Return [x, y] of the center of cell containing provided text 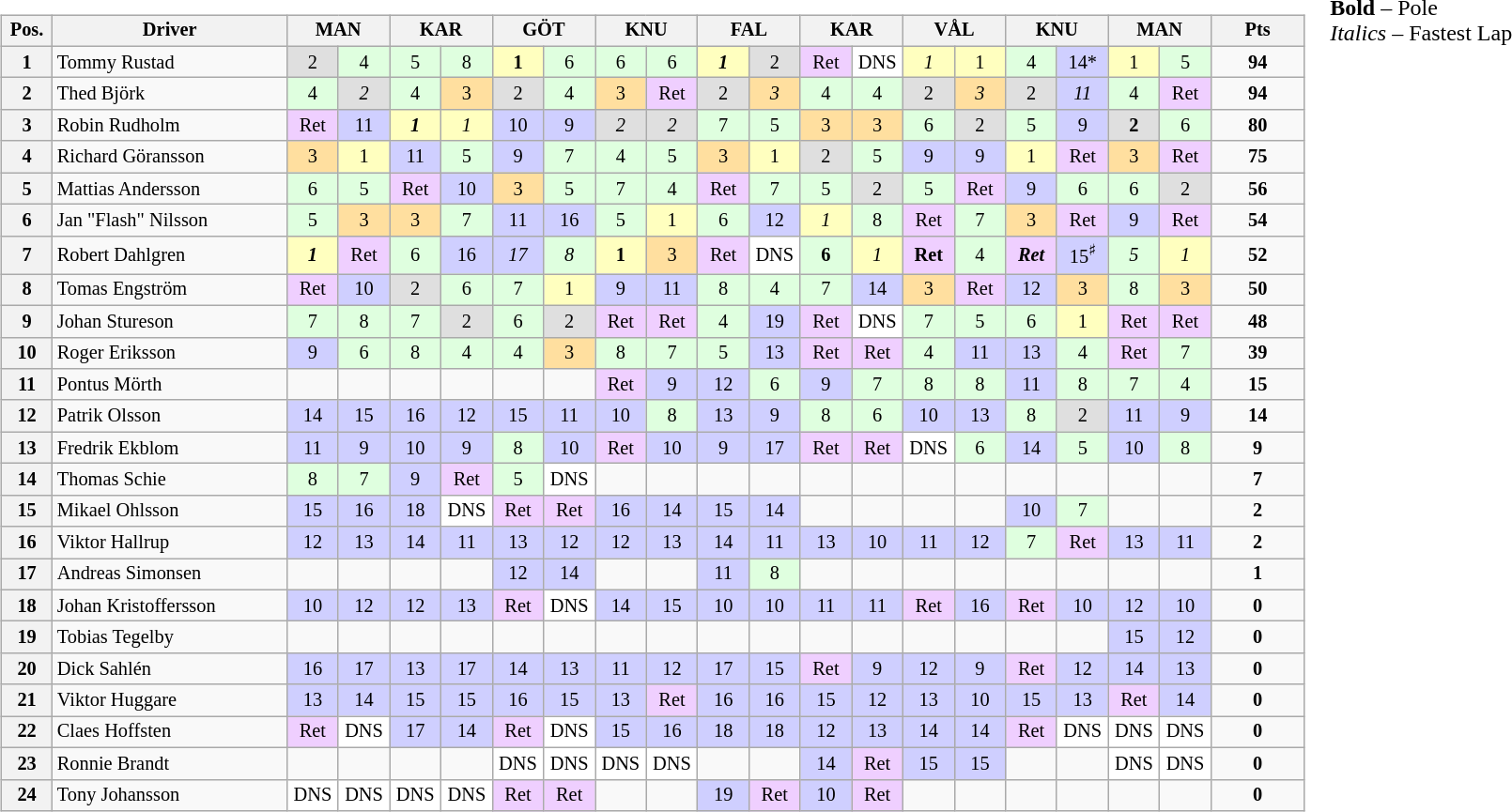
Mikael Ohlsson [170, 511]
56 [1257, 189]
Dick Sahlén [170, 669]
52 [1257, 254]
Robert Dahlgren [170, 254]
15♯ [1082, 254]
Viktor Hallrup [170, 543]
Johan Stureson [170, 321]
Andreas Simonsen [170, 575]
Viktor Huggare [170, 700]
Thomas Schie [170, 480]
Tomas Engström [170, 290]
54 [1257, 221]
22 [26, 732]
75 [1257, 157]
Richard Göransson [170, 157]
Pos. [26, 31]
Robin Rudholm [170, 126]
Johan Kristoffersson [170, 605]
21 [26, 700]
14* [1082, 62]
Patrik Olsson [170, 416]
Thed Björk [170, 94]
48 [1257, 321]
20 [26, 669]
Mattias Andersson [170, 189]
GÖT [543, 31]
FAL [749, 31]
23 [26, 764]
Pts [1257, 31]
Pontus Mörth [170, 385]
24 [26, 795]
Tony Johansson [170, 795]
VÅL [954, 31]
Claes Hoffsten [170, 732]
50 [1257, 290]
Fredrik Ekblom [170, 448]
Tommy Rustad [170, 62]
Driver [170, 31]
Tobias Tegelby [170, 637]
Ronnie Brandt [170, 764]
Roger Eriksson [170, 353]
Jan "Flash" Nilsson [170, 221]
39 [1257, 353]
80 [1257, 126]
